Determine the [x, y] coordinate at the center of the cell enclosing the given text.  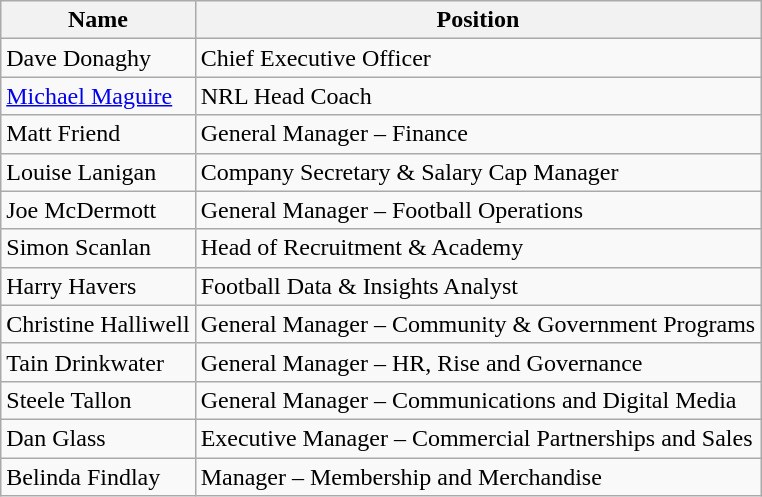
Simon Scanlan [98, 248]
General Manager – Community & Government Programs [478, 324]
Matt Friend [98, 134]
General Manager – HR, Rise and Governance [478, 362]
Position [478, 20]
Harry Havers [98, 286]
Name [98, 20]
General Manager – Football Operations [478, 210]
Company Secretary & Salary Cap Manager [478, 172]
Tain Drinkwater [98, 362]
Dave Donaghy [98, 58]
Dan Glass [98, 438]
Michael Maguire [98, 96]
Chief Executive Officer [478, 58]
General Manager – Communications and Digital Media [478, 400]
General Manager – Finance [478, 134]
Football Data & Insights Analyst [478, 286]
Steele Tallon [98, 400]
Belinda Findlay [98, 477]
Joe McDermott [98, 210]
Louise Lanigan [98, 172]
NRL Head Coach [478, 96]
Head of Recruitment & Academy [478, 248]
Christine Halliwell [98, 324]
Manager – Membership and Merchandise [478, 477]
Executive Manager – Commercial Partnerships and Sales [478, 438]
